Locate the cell with the specified text and output its (x, y) center coordinate. 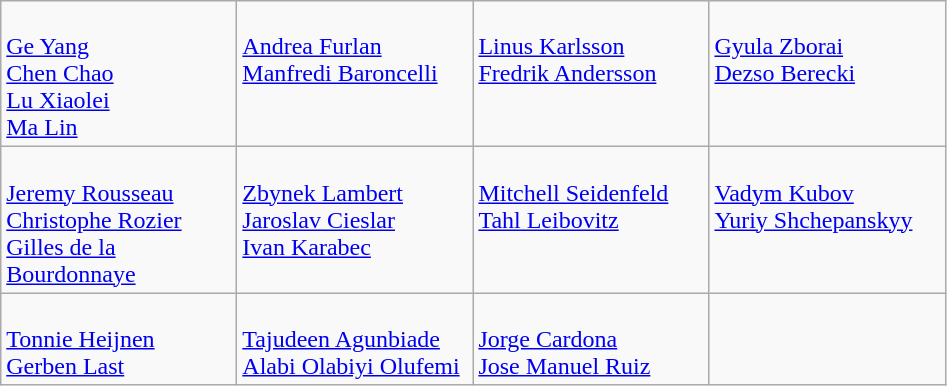
Linus KarlssonFredrik Andersson (591, 74)
Ge YangChen ChaoLu XiaoleiMa Lin (119, 74)
Jorge CardonaJose Manuel Ruiz (591, 339)
Vadym KubovYuriy Shchepanskyy (827, 220)
Jeremy RousseauChristophe RozierGilles de la Bourdonnaye (119, 220)
Mitchell SeidenfeldTahl Leibovitz (591, 220)
Gyula ZboraiDezso Berecki (827, 74)
Zbynek LambertJaroslav CieslarIvan Karabec (355, 220)
Andrea FurlanManfredi Baroncelli (355, 74)
Tajudeen AgunbiadeAlabi Olabiyi Olufemi (355, 339)
Tonnie HeijnenGerben Last (119, 339)
